From the cell containing the given text, extract its center point as [x, y] coordinate. 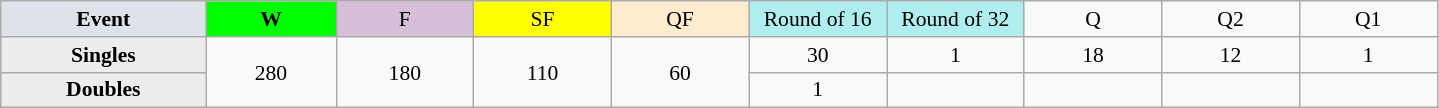
Round of 32 [955, 19]
280 [271, 72]
Q2 [1231, 19]
Event [104, 19]
30 [818, 55]
60 [680, 72]
QF [680, 19]
F [405, 19]
110 [543, 72]
Q [1093, 19]
SF [543, 19]
W [271, 19]
Round of 16 [818, 19]
12 [1231, 55]
Q1 [1368, 19]
Doubles [104, 90]
18 [1093, 55]
Singles [104, 55]
180 [405, 72]
